Locate the cell with the specified text and output its (x, y) center coordinate. 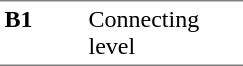
B1 (42, 33)
Connecting level (164, 33)
